Extract the (X, Y) coordinate from the center of the cell holding the provided text.  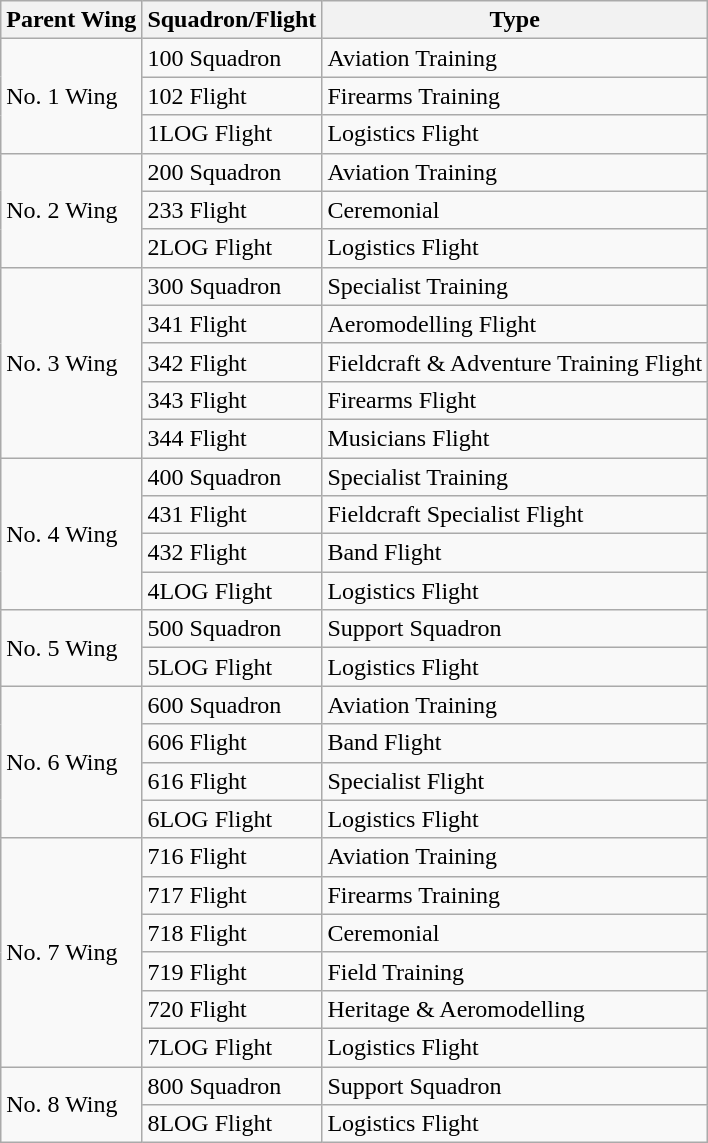
343 Flight (232, 400)
717 Flight (232, 895)
432 Flight (232, 553)
5LOG Flight (232, 667)
200 Squadron (232, 172)
Squadron/Flight (232, 20)
718 Flight (232, 933)
341 Flight (232, 324)
102 Flight (232, 96)
431 Flight (232, 515)
No. 6 Wing (72, 762)
Aeromodelling Flight (515, 324)
500 Squadron (232, 629)
No. 3 Wing (72, 362)
4LOG Flight (232, 591)
No. 7 Wing (72, 952)
800 Squadron (232, 1085)
6LOG Flight (232, 819)
720 Flight (232, 1009)
400 Squadron (232, 477)
2LOG Flight (232, 248)
344 Flight (232, 438)
No. 5 Wing (72, 648)
716 Flight (232, 857)
600 Squadron (232, 705)
342 Flight (232, 362)
7LOG Flight (232, 1047)
719 Flight (232, 971)
No. 2 Wing (72, 210)
100 Squadron (232, 58)
8LOG Flight (232, 1124)
No. 4 Wing (72, 534)
No. 8 Wing (72, 1104)
No. 1 Wing (72, 96)
Type (515, 20)
Firearms Flight (515, 400)
Fieldcraft Specialist Flight (515, 515)
Parent Wing (72, 20)
616 Flight (232, 781)
1LOG Flight (232, 134)
Field Training (515, 971)
233 Flight (232, 210)
Musicians Flight (515, 438)
Heritage & Aeromodelling (515, 1009)
Specialist Flight (515, 781)
606 Flight (232, 743)
Fieldcraft & Adventure Training Flight (515, 362)
300 Squadron (232, 286)
